Return (x, y) of the center of cell containing provided text 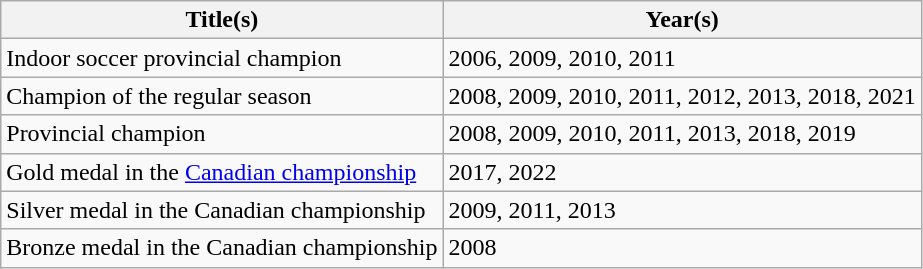
2017, 2022 (682, 172)
2009, 2011, 2013 (682, 210)
2006, 2009, 2010, 2011 (682, 58)
Year(s) (682, 20)
Indoor soccer provincial champion (222, 58)
Bronze medal in the Canadian championship (222, 248)
Title(s) (222, 20)
Gold medal in the Canadian championship (222, 172)
Silver medal in the Canadian championship (222, 210)
Champion of the regular season (222, 96)
2008 (682, 248)
2008, 2009, 2010, 2011, 2012, 2013, 2018, 2021 (682, 96)
Provincial champion (222, 134)
2008, 2009, 2010, 2011, 2013, 2018, 2019 (682, 134)
